Detect which cell encompasses the target text, then output its (X, Y) center coordinate. 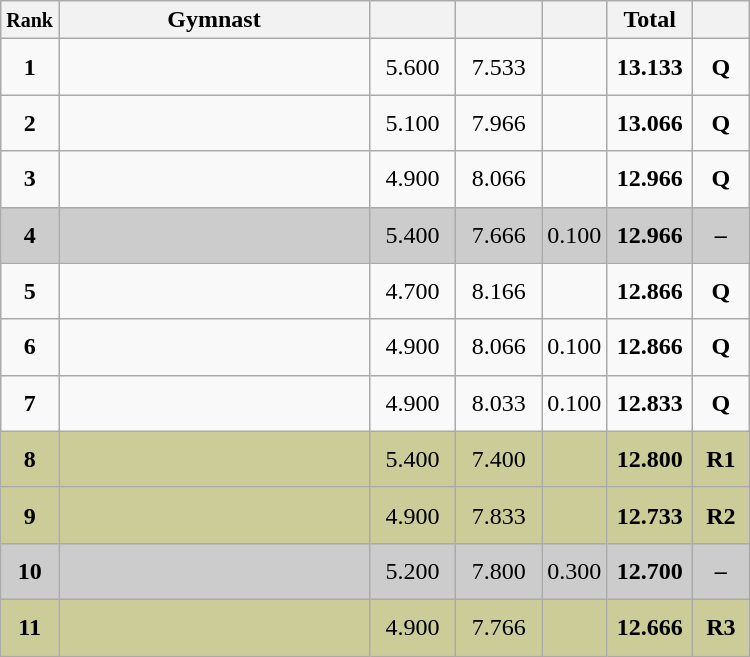
9 (30, 515)
12.833 (650, 403)
7.966 (499, 123)
7.766 (499, 627)
Gymnast (214, 20)
12.800 (650, 459)
5.200 (413, 571)
13.133 (650, 67)
4.700 (413, 291)
0.300 (574, 571)
8.033 (499, 403)
12.666 (650, 627)
2 (30, 123)
7 (30, 403)
7.800 (499, 571)
3 (30, 179)
R3 (721, 627)
7.533 (499, 67)
7.666 (499, 235)
12.733 (650, 515)
8.166 (499, 291)
5.600 (413, 67)
6 (30, 347)
13.066 (650, 123)
5 (30, 291)
11 (30, 627)
Total (650, 20)
R2 (721, 515)
4 (30, 235)
1 (30, 67)
Rank (30, 20)
R1 (721, 459)
5.100 (413, 123)
7.400 (499, 459)
12.700 (650, 571)
10 (30, 571)
7.833 (499, 515)
8 (30, 459)
